Return the [x, y] coordinate for the center point of the cell that contains the specified text.  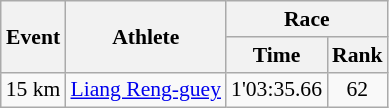
Time [276, 55]
Rank [358, 55]
Liang Reng-guey [146, 90]
Race [307, 19]
62 [358, 90]
Event [34, 36]
1'03:35.66 [276, 90]
15 km [34, 90]
Athlete [146, 36]
